Scan for the cell matching the given text and deliver its (X, Y) coordinate at center. 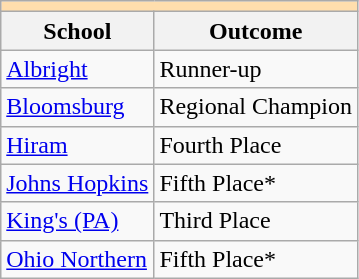
Regional Champion (256, 107)
Ohio Northern (78, 259)
Albright (78, 69)
Hiram (78, 145)
Runner-up (256, 69)
Fourth Place (256, 145)
Outcome (256, 31)
Third Place (256, 221)
School (78, 31)
King's (PA) (78, 221)
Bloomsburg (78, 107)
Johns Hopkins (78, 183)
